Provide the [x, y] coordinate of the cell's center where the given text is located.  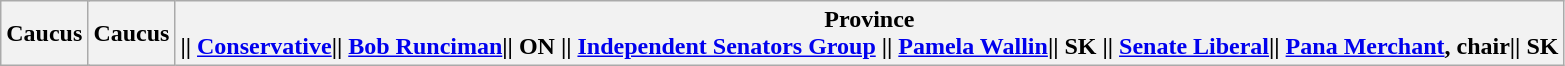
Province|| Conservative|| Bob Runciman|| ON || Independent Senators Group || Pamela Wallin|| SK || Senate Liberal|| Pana Merchant, chair|| SK [870, 34]
